Determine the [X, Y] coordinate at the center of the cell enclosing the given text.  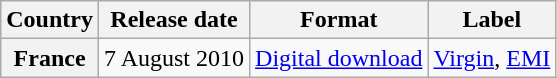
Format [339, 20]
Release date [174, 20]
Label [492, 20]
France [50, 58]
Country [50, 20]
7 August 2010 [174, 58]
Digital download [339, 58]
Virgin, EMI [492, 58]
